Extract the [X, Y] coordinate from the center of the cell holding the provided text.  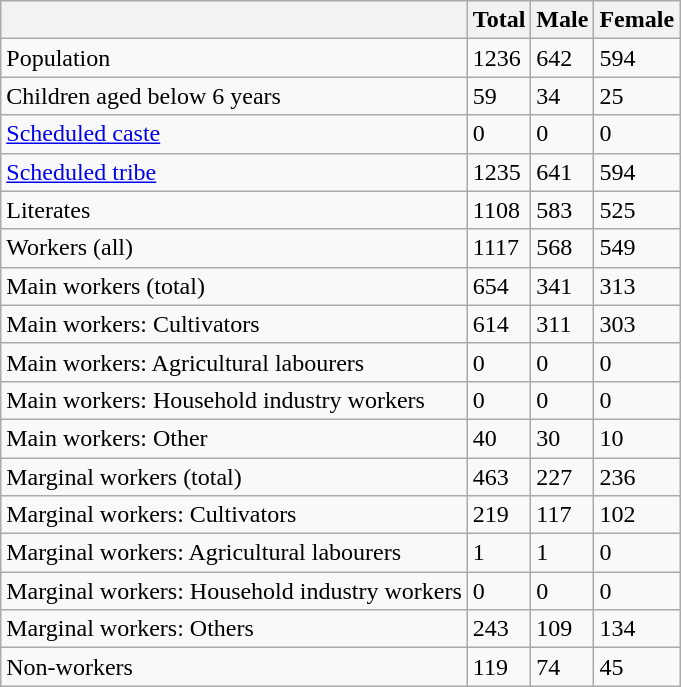
641 [562, 172]
119 [499, 667]
59 [499, 96]
109 [562, 629]
Marginal workers (total) [234, 477]
Scheduled caste [234, 134]
Literates [234, 210]
Marginal workers: Household industry workers [234, 591]
568 [562, 248]
25 [637, 96]
Main workers: Cultivators [234, 324]
642 [562, 58]
654 [499, 286]
34 [562, 96]
Male [562, 20]
Total [499, 20]
134 [637, 629]
Main workers: Other [234, 438]
Main workers: Agricultural labourers [234, 362]
40 [499, 438]
463 [499, 477]
117 [562, 515]
1108 [499, 210]
525 [637, 210]
303 [637, 324]
45 [637, 667]
Workers (all) [234, 248]
30 [562, 438]
341 [562, 286]
236 [637, 477]
Marginal workers: Agricultural labourers [234, 553]
Children aged below 6 years [234, 96]
Main workers: Household industry workers [234, 400]
549 [637, 248]
1235 [499, 172]
1117 [499, 248]
583 [562, 210]
1236 [499, 58]
10 [637, 438]
Scheduled tribe [234, 172]
614 [499, 324]
219 [499, 515]
Female [637, 20]
74 [562, 667]
Population [234, 58]
311 [562, 324]
Main workers (total) [234, 286]
Marginal workers: Cultivators [234, 515]
102 [637, 515]
227 [562, 477]
243 [499, 629]
313 [637, 286]
Non-workers [234, 667]
Marginal workers: Others [234, 629]
